Capture the cell that displays the provided text and extract its [x, y] central coordinate. 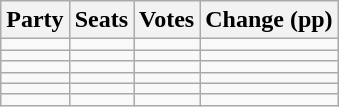
Seats [101, 20]
Change (pp) [269, 20]
Votes [167, 20]
Party [35, 20]
